From the cell containing the given text, extract its center point as [x, y] coordinate. 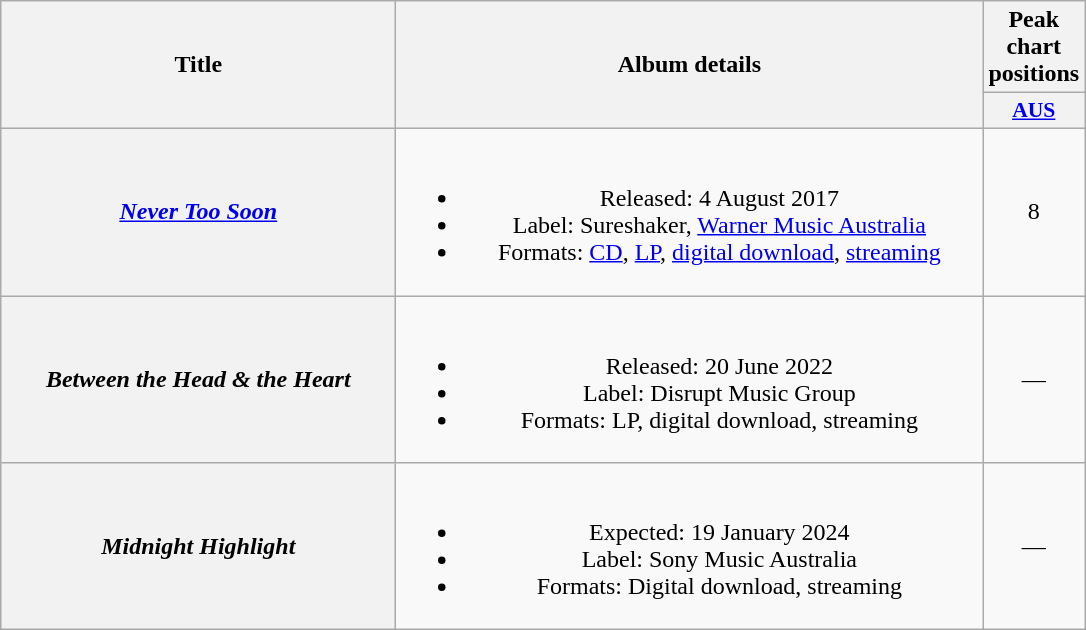
Released: 4 August 2017Label: Sureshaker, Warner Music AustraliaFormats: CD, LP, digital download, streaming [690, 212]
Never Too Soon [198, 212]
8 [1034, 212]
Between the Head & the Heart [198, 380]
Album details [690, 65]
Expected: 19 January 2024Label: Sony Music AustraliaFormats: Digital download, streaming [690, 546]
Released: 20 June 2022Label: Disrupt Music GroupFormats: LP, digital download, streaming [690, 380]
Title [198, 65]
Midnight Highlight [198, 546]
AUS [1034, 111]
Peak chart positions [1034, 47]
